Output the [X, Y] coordinate of the center of the cell containing the given text.  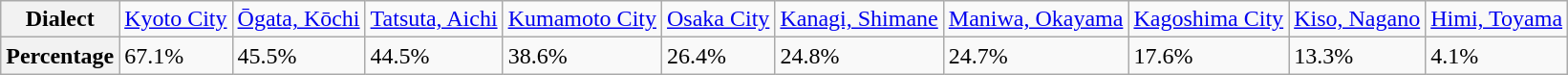
17.6% [1209, 56]
Kiso, Nagano [1357, 19]
67.1% [176, 56]
24.7% [1036, 56]
Kyoto City [176, 19]
Kumamoto City [582, 19]
Percentage [60, 56]
24.8% [859, 56]
Himi, Toyama [1496, 19]
Dialect [60, 19]
Kanagi, Shimane [859, 19]
44.5% [434, 56]
Kagoshima City [1209, 19]
Tatsuta, Aichi [434, 19]
Maniwa, Okayama [1036, 19]
26.4% [719, 56]
Osaka City [719, 19]
4.1% [1496, 56]
45.5% [298, 56]
38.6% [582, 56]
13.3% [1357, 56]
Ōgata, Kōchi [298, 19]
